From the cell containing the given text, extract its center point as [x, y] coordinate. 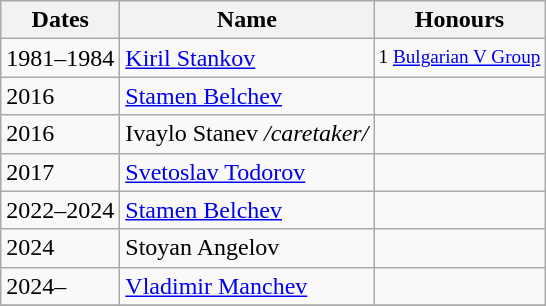
Vladimir Manchev [247, 286]
1 Bulgarian V Group [460, 58]
Kiril Stankov [247, 58]
Honours [460, 20]
Stoyan Angelov [247, 248]
2024 [60, 248]
1981–1984 [60, 58]
2017 [60, 172]
2024– [60, 286]
Dates [60, 20]
2022–2024 [60, 210]
Svetoslav Todorov [247, 172]
Ivaylo Stanev /caretaker/ [247, 134]
Name [247, 20]
